Scan for the cell matching the given text and deliver its (X, Y) coordinate at center. 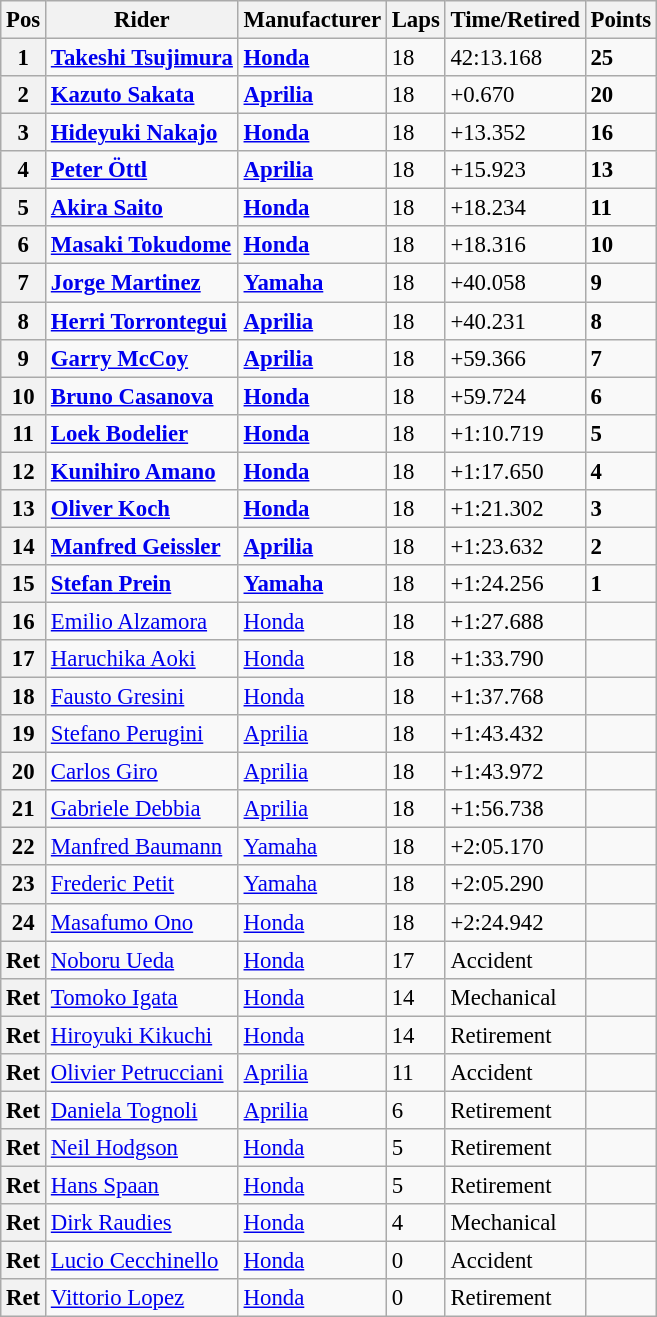
+1:37.768 (515, 697)
Masaki Tokudome (142, 245)
Takeshi Tsujimura (142, 58)
Dirk Raudies (142, 1223)
Noboru Ueda (142, 960)
+1:17.650 (515, 471)
Tomoko Igata (142, 997)
Emilio Alzamora (142, 621)
+59.366 (515, 358)
Akira Saito (142, 208)
+2:05.290 (515, 885)
+1:24.256 (515, 584)
Neil Hodgson (142, 1148)
+15.923 (515, 170)
Hans Spaan (142, 1185)
+1:27.688 (515, 621)
+1:43.972 (515, 772)
Stefan Prein (142, 584)
Pos (24, 20)
12 (24, 471)
24 (24, 922)
Manfred Baumann (142, 847)
Lucio Cecchinello (142, 1261)
Garry McCoy (142, 358)
Stefano Perugini (142, 734)
+1:10.719 (515, 433)
Oliver Koch (142, 509)
Hideyuki Nakajo (142, 133)
Vittorio Lopez (142, 1298)
+40.058 (515, 283)
+13.352 (515, 133)
Herri Torrontegui (142, 321)
Rider (142, 20)
Olivier Petrucciani (142, 1073)
Masafumo Ono (142, 922)
Kunihiro Amano (142, 471)
Loek Bodelier (142, 433)
+1:23.632 (515, 546)
+18.234 (515, 208)
+0.670 (515, 95)
Fausto Gresini (142, 697)
22 (24, 847)
19 (24, 734)
Laps (416, 20)
+40.231 (515, 321)
Kazuto Sakata (142, 95)
25 (620, 58)
+2:05.170 (515, 847)
42:13.168 (515, 58)
15 (24, 584)
23 (24, 885)
+1:43.432 (515, 734)
+18.316 (515, 245)
Jorge Martinez (142, 283)
+2:24.942 (515, 922)
Carlos Giro (142, 772)
Frederic Petit (142, 885)
+59.724 (515, 396)
Points (620, 20)
+1:33.790 (515, 659)
+1:21.302 (515, 509)
Manufacturer (312, 20)
Bruno Casanova (142, 396)
Haruchika Aoki (142, 659)
+1:56.738 (515, 809)
Hiroyuki Kikuchi (142, 1035)
Manfred Geissler (142, 546)
21 (24, 809)
Gabriele Debbia (142, 809)
Time/Retired (515, 20)
Peter Öttl (142, 170)
Daniela Tognoli (142, 1110)
